Extract the [x, y] coordinate from the center of the cell holding the provided text.  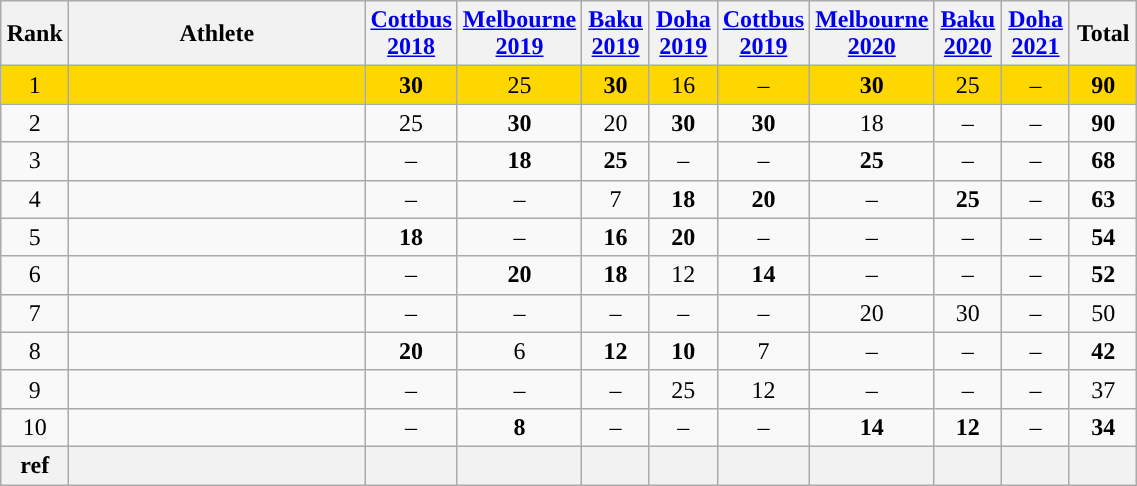
Cottbus 2018 [411, 34]
50 [1102, 313]
3 [35, 161]
Baku 2020 [968, 34]
Melbourne 2020 [872, 34]
54 [1102, 237]
Rank [35, 34]
68 [1102, 161]
Doha 2019 [683, 34]
63 [1102, 199]
Melbourne 2019 [519, 34]
9 [35, 389]
42 [1102, 351]
1 [35, 85]
Baku 2019 [616, 34]
2 [35, 123]
Doha 2021 [1036, 34]
Cottbus 2019 [763, 34]
34 [1102, 427]
Athlete [217, 34]
ref [35, 465]
4 [35, 199]
Total [1102, 34]
37 [1102, 389]
5 [35, 237]
52 [1102, 275]
